For the text-containing cell, return its midpoint in (x, y) coordinate format. 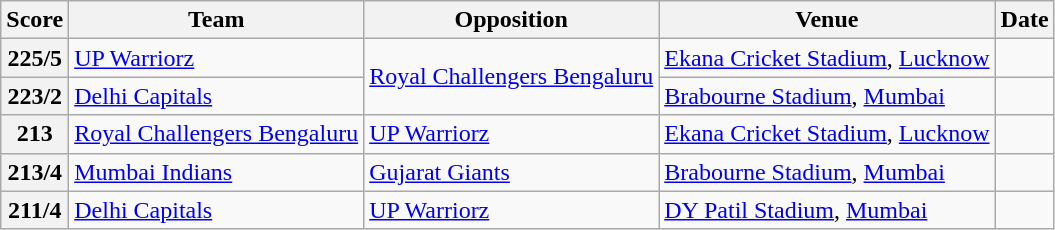
Mumbai Indians (216, 172)
213/4 (35, 172)
213 (35, 134)
Gujarat Giants (512, 172)
Date (1024, 20)
211/4 (35, 210)
225/5 (35, 58)
Score (35, 20)
223/2 (35, 96)
Venue (827, 20)
DY Patil Stadium, Mumbai (827, 210)
Opposition (512, 20)
Team (216, 20)
